Detect which cell encompasses the target text, then output its (x, y) center coordinate. 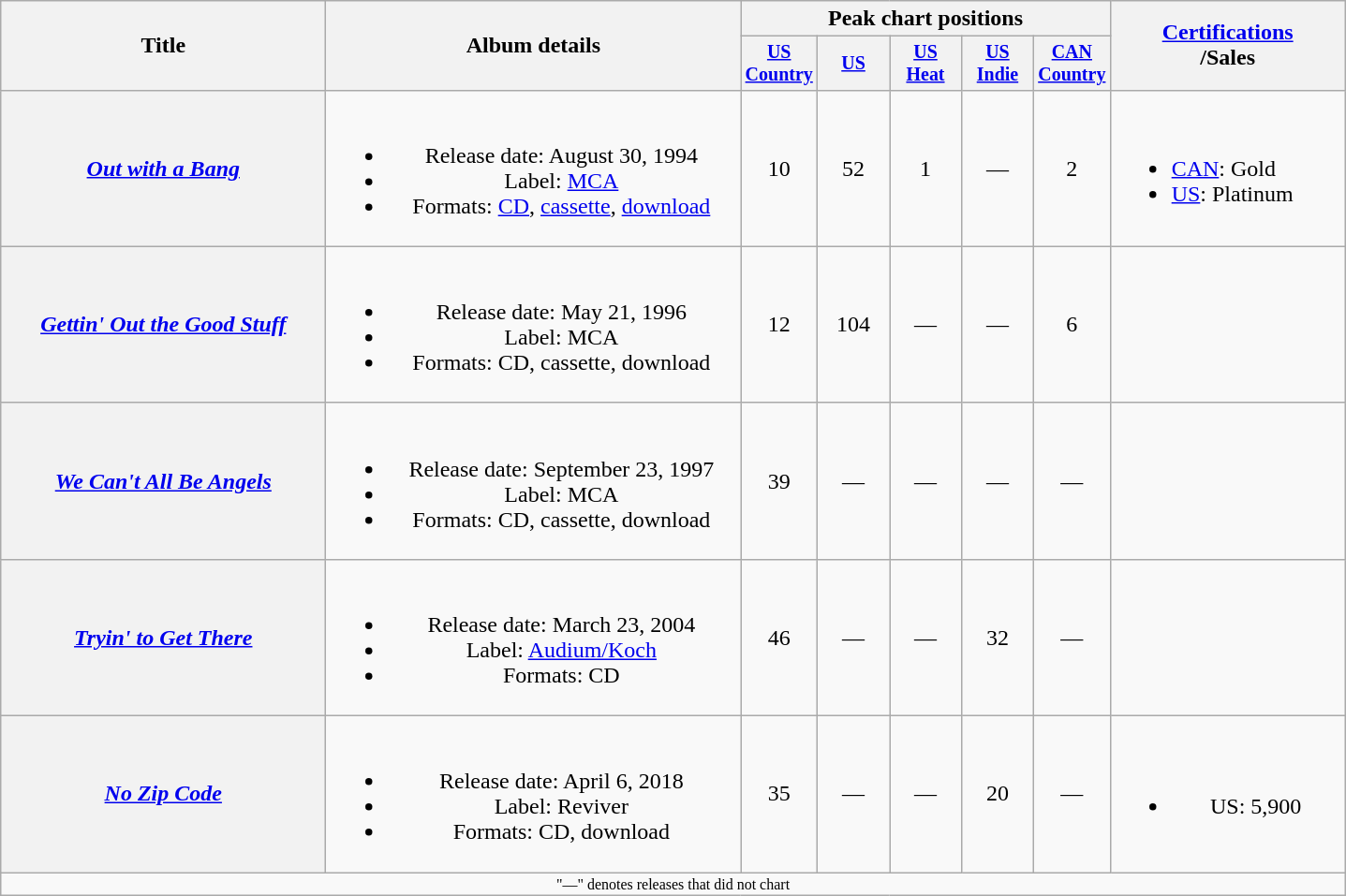
Release date: April 6, 2018Label: ReviverFormats: CD, download (534, 794)
35 (779, 794)
10 (779, 169)
We Can't All Be Angels (163, 481)
1 (925, 169)
US Country (779, 64)
Out with a Bang (163, 169)
Release date: August 30, 1994Label: MCAFormats: CD, cassette, download (534, 169)
104 (854, 324)
USHeat (925, 64)
Tryin' to Get There (163, 637)
Title (163, 46)
2 (1072, 169)
Release date: May 21, 1996Label: MCAFormats: CD, cassette, download (534, 324)
"—" denotes releases that did not chart (673, 884)
US: 5,900 (1227, 794)
6 (1072, 324)
39 (779, 481)
Release date: September 23, 1997Label: MCAFormats: CD, cassette, download (534, 481)
32 (997, 637)
46 (779, 637)
Release date: March 23, 2004Label: Audium/KochFormats: CD (534, 637)
52 (854, 169)
Certifications/Sales (1227, 46)
Album details (534, 46)
Peak chart positions (925, 19)
US (854, 64)
No Zip Code (163, 794)
12 (779, 324)
CAN: GoldUS: Platinum (1227, 169)
20 (997, 794)
CAN Country (1072, 64)
Gettin' Out the Good Stuff (163, 324)
US Indie (997, 64)
